Return the (x, y) coordinate for the center point of the cell that contains the specified text.  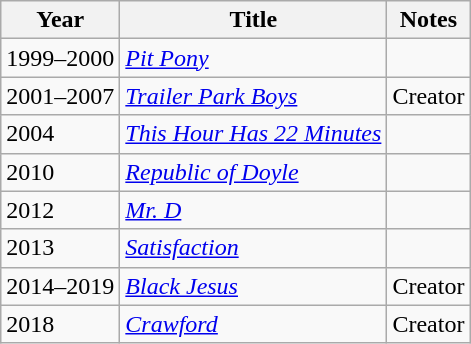
Pit Pony (254, 58)
2010 (60, 172)
Trailer Park Boys (254, 96)
Satisfaction (254, 248)
Title (254, 20)
Republic of Doyle (254, 172)
Black Jesus (254, 286)
This Hour Has 22 Minutes (254, 134)
1999–2000 (60, 58)
Year (60, 20)
2001–2007 (60, 96)
2004 (60, 134)
2014–2019 (60, 286)
2018 (60, 324)
2012 (60, 210)
2013 (60, 248)
Mr. D (254, 210)
Notes (428, 20)
Crawford (254, 324)
